Search for the cell housing the specified text and yield its (x, y) center coordinate. 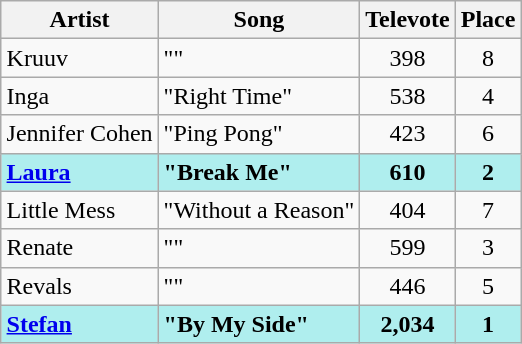
Inga (80, 96)
Televote (408, 20)
7 (488, 210)
Place (488, 20)
4 (488, 96)
Stefan (80, 324)
Revals (80, 286)
446 (408, 286)
398 (408, 58)
"Ping Pong" (259, 134)
1 (488, 324)
2 (488, 172)
599 (408, 248)
"Break Me" (259, 172)
Song (259, 20)
2,034 (408, 324)
6 (488, 134)
Laura (80, 172)
3 (488, 248)
"By My Side" (259, 324)
Renate (80, 248)
404 (408, 210)
423 (408, 134)
Artist (80, 20)
8 (488, 58)
610 (408, 172)
Jennifer Cohen (80, 134)
Kruuv (80, 58)
538 (408, 96)
Little Mess (80, 210)
"Right Time" (259, 96)
5 (488, 286)
"Without a Reason" (259, 210)
